Identify which cell holds the provided text, then report its [x, y] central coordinate. 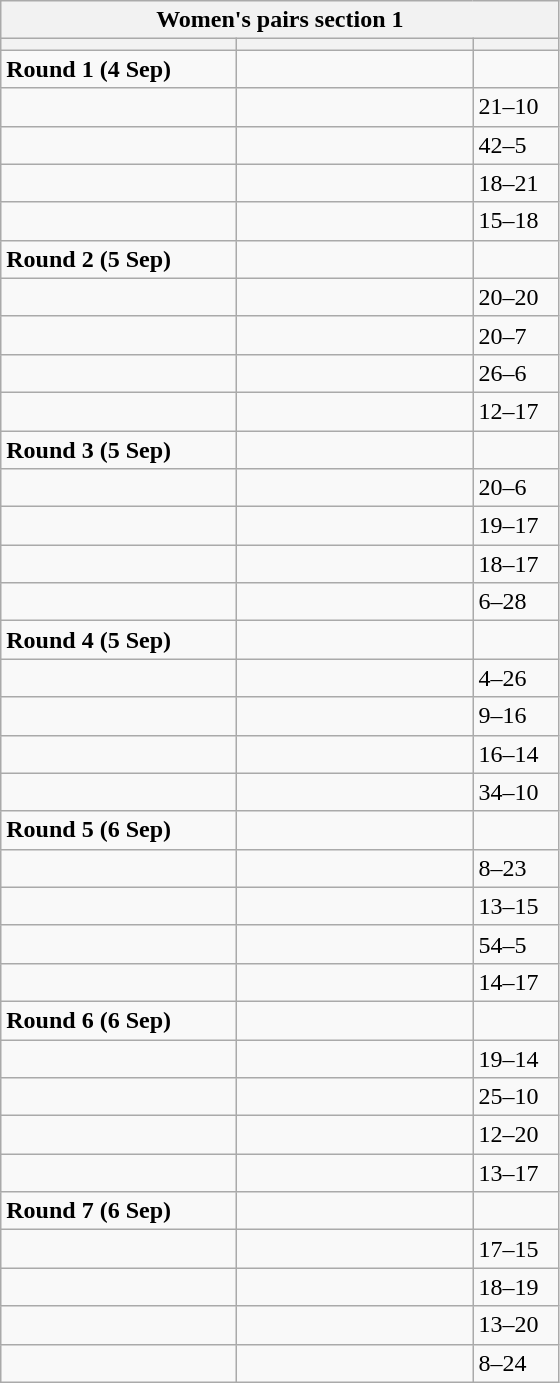
18–17 [516, 564]
4–26 [516, 678]
20–6 [516, 488]
Round 4 (5 Sep) [119, 640]
15–18 [516, 221]
34–10 [516, 792]
8–24 [516, 1363]
8–23 [516, 868]
18–21 [516, 183]
42–5 [516, 145]
Round 1 (4 Sep) [119, 69]
12–20 [516, 1135]
Round 2 (5 Sep) [119, 259]
Round 6 (6 Sep) [119, 1020]
6–28 [516, 602]
13–15 [516, 906]
Round 5 (6 Sep) [119, 830]
13–20 [516, 1325]
12–17 [516, 411]
9–16 [516, 716]
Round 7 (6 Sep) [119, 1211]
20–20 [516, 297]
13–17 [516, 1173]
16–14 [516, 754]
17–15 [516, 1249]
25–10 [516, 1097]
21–10 [516, 107]
19–14 [516, 1059]
19–17 [516, 526]
Women's pairs section 1 [280, 20]
20–7 [516, 335]
18–19 [516, 1287]
14–17 [516, 982]
Round 3 (5 Sep) [119, 449]
54–5 [516, 944]
26–6 [516, 373]
